Scan for the cell matching the given text and deliver its [x, y] coordinate at center. 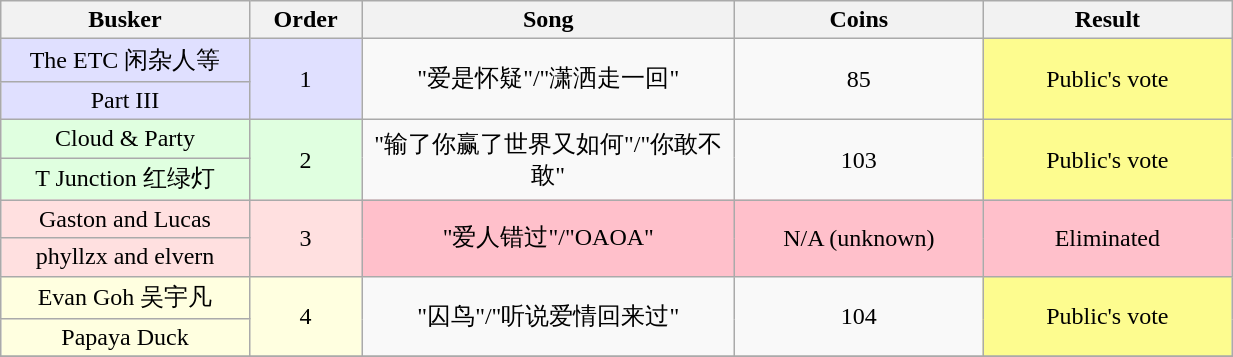
85 [859, 80]
1 [306, 80]
103 [859, 160]
104 [859, 316]
Song [548, 20]
Coins [859, 20]
"爱人错过"/"OAOA" [548, 238]
3 [306, 238]
The ETC 闲杂人等 [125, 60]
Busker [125, 20]
Result [1108, 20]
Eliminated [1108, 238]
"囚鸟"/"听说爱情回来过" [548, 316]
Papaya Duck [125, 338]
Gaston and Lucas [125, 219]
Part III [125, 100]
Order [306, 20]
2 [306, 160]
Cloud & Party [125, 138]
T Junction 红绿灯 [125, 180]
N/A (unknown) [859, 238]
"爱是怀疑"/"潇洒走一回" [548, 80]
4 [306, 316]
Evan Goh 吴宇凡 [125, 298]
phyllzx and elvern [125, 257]
"输了你赢了世界又如何"/"你敢不敢" [548, 160]
